Pinpoint the cell where the given text exists, returning its [X, Y] midpoint coordinate. 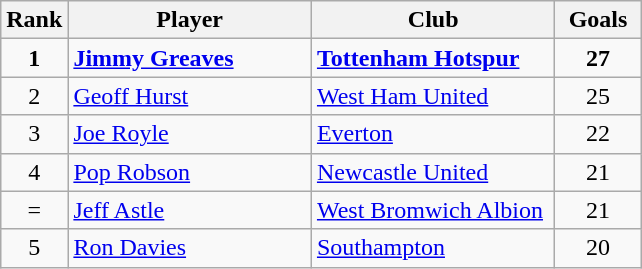
Rank [34, 20]
Jeff Astle [190, 210]
Joe Royle [190, 134]
= [34, 210]
22 [598, 134]
3 [34, 134]
Player [190, 20]
20 [598, 248]
West Ham United [433, 96]
5 [34, 248]
Southampton [433, 248]
2 [34, 96]
Ron Davies [190, 248]
4 [34, 172]
27 [598, 58]
Tottenham Hotspur [433, 58]
Club [433, 20]
Geoff Hurst [190, 96]
West Bromwich Albion [433, 210]
25 [598, 96]
Jimmy Greaves [190, 58]
Pop Robson [190, 172]
Goals [598, 20]
Newcastle United [433, 172]
1 [34, 58]
Everton [433, 134]
